Scan for the cell matching the given text and deliver its [X, Y] coordinate at center. 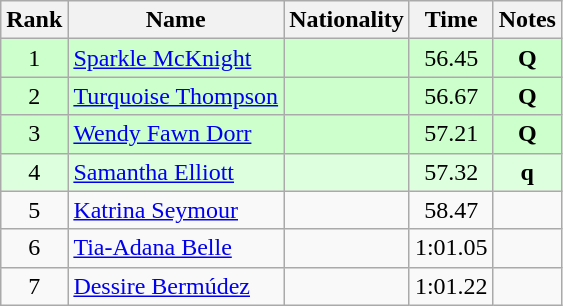
Tia-Adana Belle [176, 248]
7 [34, 286]
6 [34, 248]
Nationality [347, 20]
4 [34, 172]
57.32 [451, 172]
Wendy Fawn Dorr [176, 134]
Turquoise Thompson [176, 96]
Name [176, 20]
58.47 [451, 210]
1:01.05 [451, 248]
Time [451, 20]
Samantha Elliott [176, 172]
1 [34, 58]
2 [34, 96]
q [527, 172]
5 [34, 210]
Notes [527, 20]
Katrina Seymour [176, 210]
57.21 [451, 134]
3 [34, 134]
56.45 [451, 58]
Rank [34, 20]
1:01.22 [451, 286]
56.67 [451, 96]
Dessire Bermúdez [176, 286]
Sparkle McKnight [176, 58]
